Provide the [x, y] coordinate of the cell's center where the given text is located.  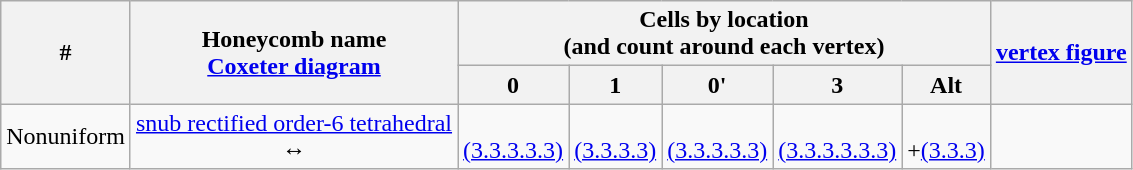
# [66, 52]
Honeycomb nameCoxeter diagram [294, 52]
0 [514, 85]
3 [838, 85]
+(3.3.3) [946, 136]
(3.3.3.3) [616, 136]
snub rectified order-6 tetrahedral ↔ [294, 136]
0' [718, 85]
1 [616, 85]
Alt [946, 85]
(3.3.3.3.3.3) [838, 136]
vertex figure [1061, 52]
Nonuniform [66, 136]
Cells by location(and count around each vertex) [724, 34]
